Search for the cell housing the specified text and yield its (X, Y) center coordinate. 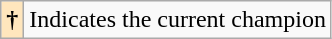
Indicates the current champion (178, 20)
† (12, 20)
